Detect which cell encompasses the target text, then output its [X, Y] center coordinate. 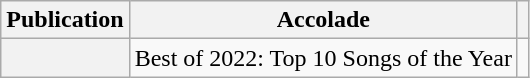
Publication [65, 20]
Best of 2022: Top 10 Songs of the Year [323, 58]
Accolade [323, 20]
